Search for the cell housing the specified text and yield its [x, y] center coordinate. 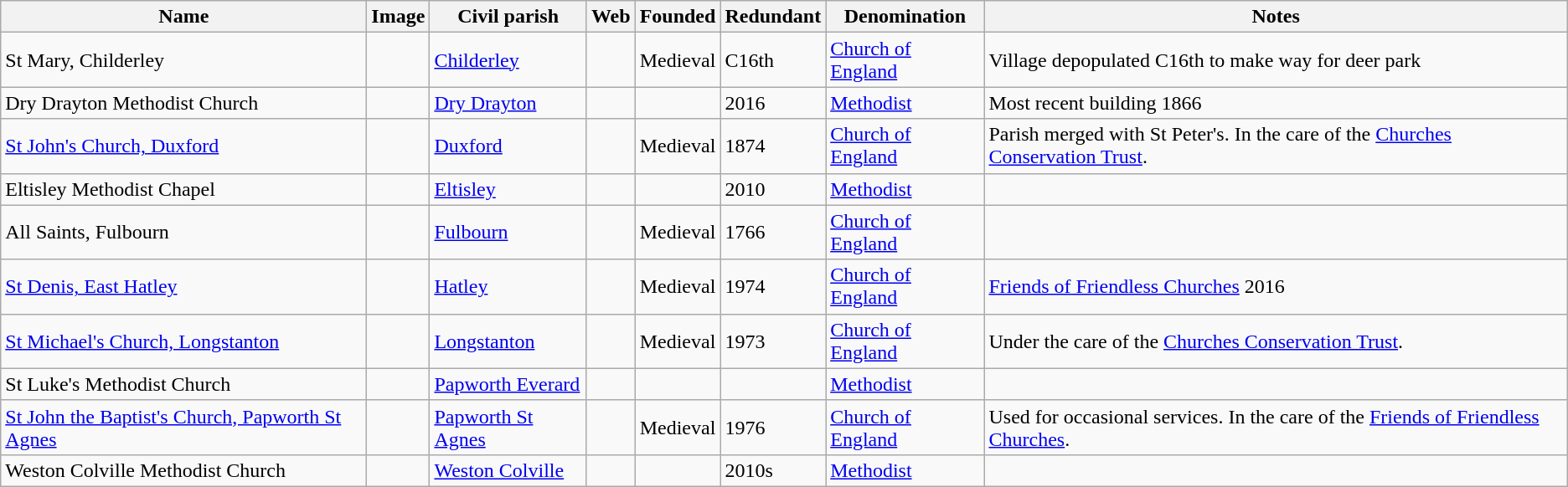
Village depopulated C16th to make way for deer park [1276, 60]
Used for occasional services. In the care of the Friends of Friendless Churches. [1276, 427]
2010s [773, 470]
Childerley [508, 60]
Name [184, 17]
1766 [773, 233]
Eltisley Methodist Chapel [184, 189]
St Michael's Church, Longstanton [184, 341]
2016 [773, 103]
Papworth Everard [508, 384]
Friends of Friendless Churches 2016 [1276, 286]
St Denis, East Hatley [184, 286]
St Luke's Methodist Church [184, 384]
Denomination [905, 17]
Image [399, 17]
Weston Colville [508, 470]
2010 [773, 189]
Longstanton [508, 341]
St John's Church, Duxford [184, 146]
1974 [773, 286]
Notes [1276, 17]
Weston Colville Methodist Church [184, 470]
Hatley [508, 286]
Most recent building 1866 [1276, 103]
Founded [678, 17]
St Mary, Childerley [184, 60]
Web [611, 17]
1874 [773, 146]
All Saints, Fulbourn [184, 233]
St John the Baptist's Church, Papworth St Agnes [184, 427]
1976 [773, 427]
Duxford [508, 146]
Eltisley [508, 189]
Civil parish [508, 17]
Dry Drayton [508, 103]
Parish merged with St Peter's. In the care of the Churches Conservation Trust. [1276, 146]
Redundant [773, 17]
1973 [773, 341]
Papworth St Agnes [508, 427]
Under the care of the Churches Conservation Trust. [1276, 341]
C16th [773, 60]
Fulbourn [508, 233]
Dry Drayton Methodist Church [184, 103]
